Output the (X, Y) coordinate of the center of the cell containing the given text.  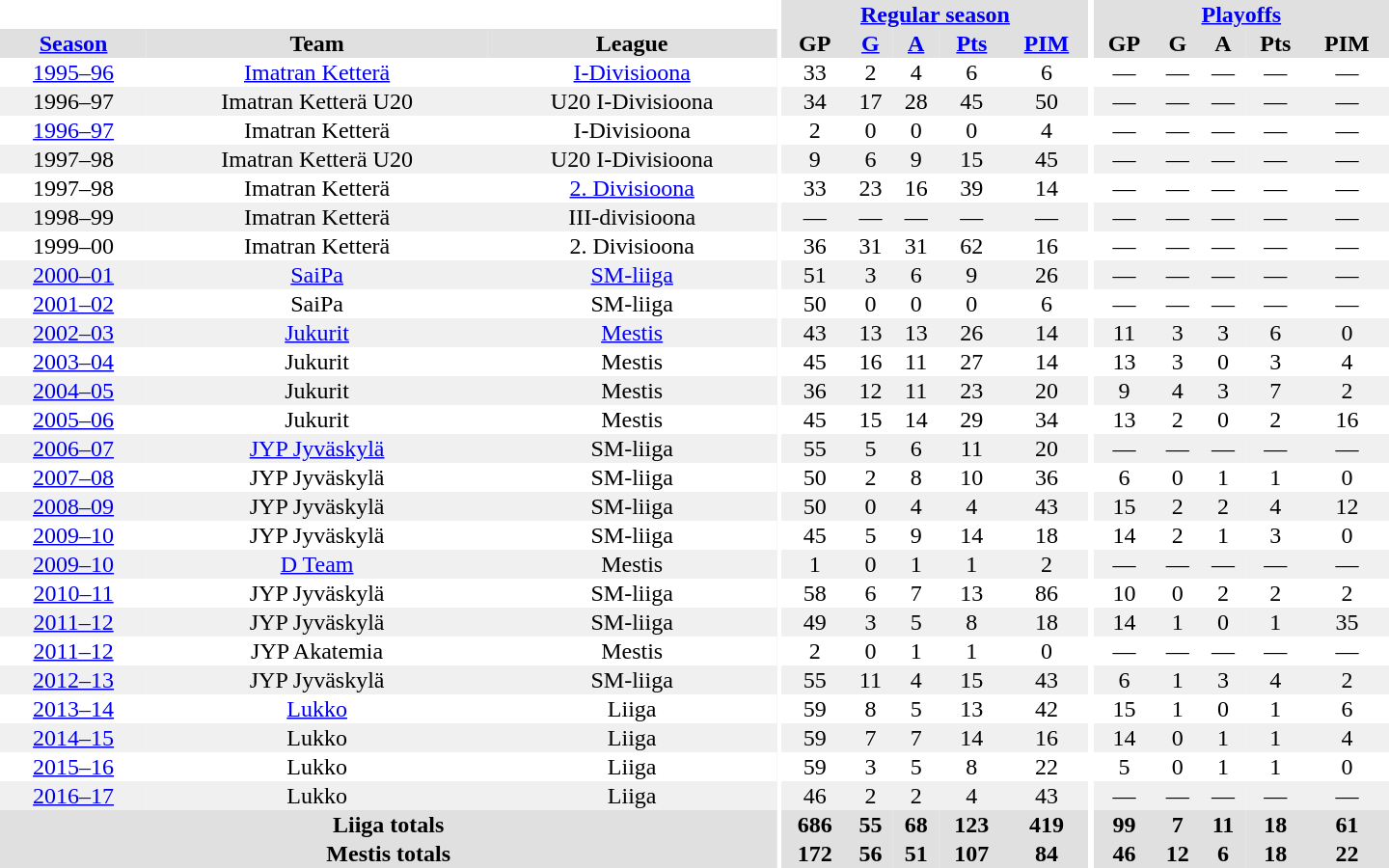
29 (971, 420)
49 (815, 622)
56 (870, 854)
2000–01 (73, 275)
Mestis totals (388, 854)
2012–13 (73, 680)
Regular season (936, 14)
League (632, 43)
42 (1046, 709)
Season (73, 43)
1999–00 (73, 246)
68 (916, 825)
2013–14 (73, 709)
2001–02 (73, 304)
2010–11 (73, 593)
Team (316, 43)
58 (815, 593)
D Team (316, 564)
123 (971, 825)
61 (1347, 825)
2002–03 (73, 333)
2008–09 (73, 506)
1998–99 (73, 217)
2003–04 (73, 362)
2007–08 (73, 477)
62 (971, 246)
35 (1347, 622)
2004–05 (73, 391)
172 (815, 854)
2005–06 (73, 420)
1995–96 (73, 72)
2014–15 (73, 738)
2006–07 (73, 448)
39 (971, 188)
27 (971, 362)
86 (1046, 593)
84 (1046, 854)
28 (916, 101)
Liiga totals (388, 825)
JYP Akatemia (316, 651)
419 (1046, 825)
III-divisioona (632, 217)
2015–16 (73, 767)
99 (1125, 825)
686 (815, 825)
Playoffs (1241, 14)
107 (971, 854)
2016–17 (73, 796)
17 (870, 101)
